Detect which cell encompasses the target text, then output its [x, y] center coordinate. 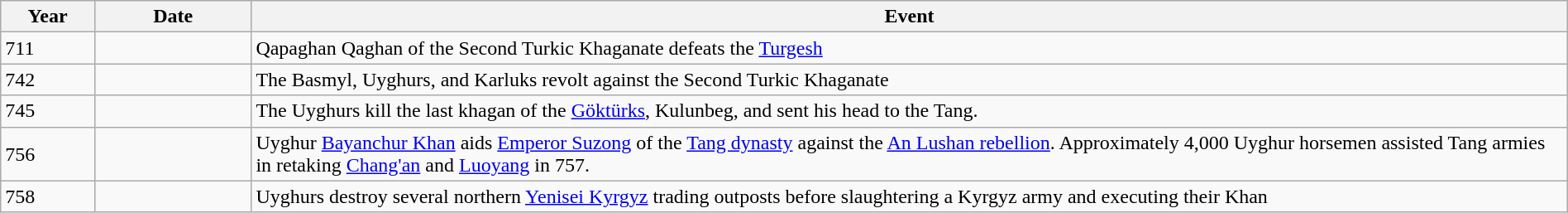
Date [172, 17]
Event [910, 17]
Year [48, 17]
The Basmyl, Uyghurs, and Karluks revolt against the Second Turkic Khaganate [910, 80]
The Uyghurs kill the last khagan of the Göktürks, Kulunbeg, and sent his head to the Tang. [910, 111]
Qapaghan Qaghan of the Second Turkic Khaganate defeats the Turgesh [910, 48]
Uyghurs destroy several northern Yenisei Kyrgyz trading outposts before slaughtering a Kyrgyz army and executing their Khan [910, 196]
711 [48, 48]
758 [48, 196]
756 [48, 154]
742 [48, 80]
745 [48, 111]
